Return the [X, Y] coordinate for the center point of the cell that contains the specified text.  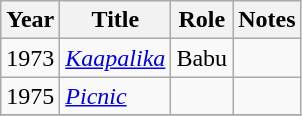
Babu [202, 58]
Title [116, 20]
Notes [267, 20]
Role [202, 20]
Kaapalika [116, 58]
1975 [30, 96]
1973 [30, 58]
Year [30, 20]
Picnic [116, 96]
